Output the (X, Y) coordinate of the center of the cell containing the given text.  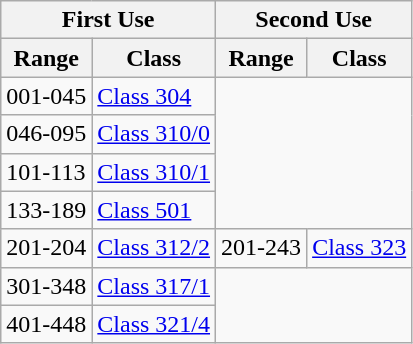
001-045 (46, 96)
Class 317/1 (154, 286)
Class 321/4 (154, 324)
Class 304 (154, 96)
201-243 (262, 248)
301-348 (46, 286)
Class 312/2 (154, 248)
Class 310/1 (154, 172)
046-095 (46, 134)
133-189 (46, 210)
Class 501 (154, 210)
401-448 (46, 324)
Second Use (314, 20)
First Use (108, 20)
Class 323 (360, 248)
201-204 (46, 248)
Class 310/0 (154, 134)
101-113 (46, 172)
